Extract the [X, Y] coordinate from the center of the cell holding the provided text.  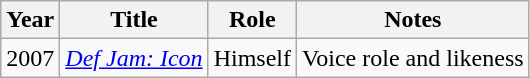
Title [134, 20]
Notes [414, 20]
Role [252, 20]
2007 [30, 58]
Def Jam: Icon [134, 58]
Himself [252, 58]
Year [30, 20]
Voice role and likeness [414, 58]
